Search for the cell housing the specified text and yield its [x, y] center coordinate. 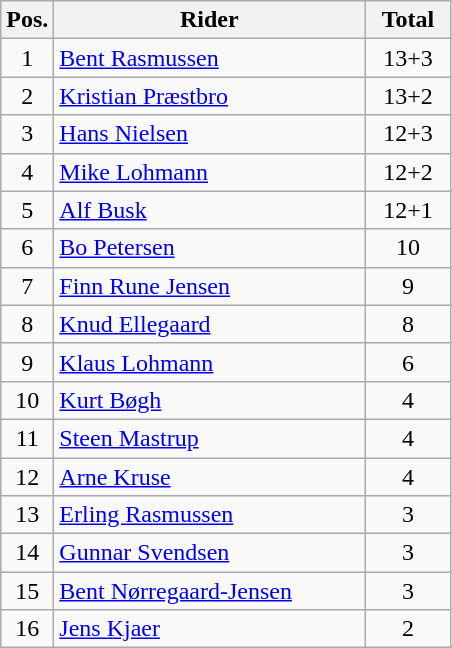
14 [28, 553]
Total [408, 20]
13+3 [408, 58]
15 [28, 591]
12+3 [408, 134]
Rider [210, 20]
16 [28, 629]
Jens Kjaer [210, 629]
Bent Rasmussen [210, 58]
Knud Ellegaard [210, 324]
Arne Kruse [210, 477]
Steen Mastrup [210, 438]
Kurt Bøgh [210, 400]
Alf Busk [210, 210]
Hans Nielsen [210, 134]
5 [28, 210]
1 [28, 58]
Bo Petersen [210, 248]
Klaus Lohmann [210, 362]
Finn Rune Jensen [210, 286]
Mike Lohmann [210, 172]
Gunnar Svendsen [210, 553]
12+1 [408, 210]
13+2 [408, 96]
11 [28, 438]
Pos. [28, 20]
Kristian Præstbro [210, 96]
Bent Nørregaard-Jensen [210, 591]
12+2 [408, 172]
13 [28, 515]
12 [28, 477]
Erling Rasmussen [210, 515]
7 [28, 286]
